Identify which cell holds the provided text, then report its (x, y) central coordinate. 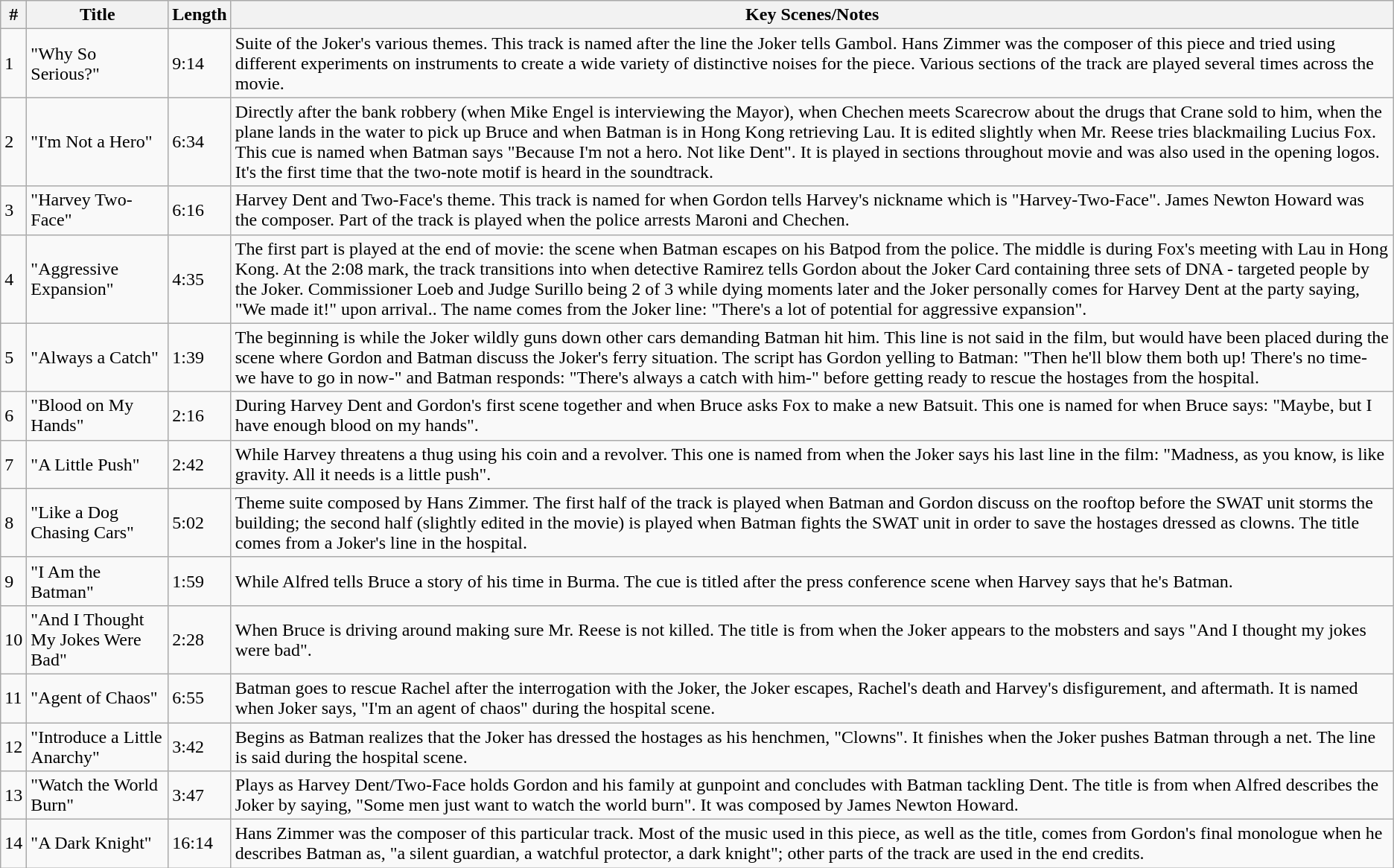
11 (13, 698)
"Like a Dog Chasing Cars" (98, 523)
10 (13, 639)
"Agent of Chaos" (98, 698)
16:14 (200, 844)
2:28 (200, 639)
Key Scenes/Notes (812, 15)
5 (13, 357)
"Watch the World Burn" (98, 795)
3 (13, 210)
"I Am the Batman" (98, 581)
5:02 (200, 523)
9:14 (200, 63)
"Always a Catch" (98, 357)
4 (13, 278)
6 (13, 415)
"And I Thought My Jokes Were Bad" (98, 639)
7 (13, 465)
2 (13, 141)
"A Little Push" (98, 465)
13 (13, 795)
"Introduce a Little Anarchy" (98, 746)
"A Dark Knight" (98, 844)
12 (13, 746)
4:35 (200, 278)
3:42 (200, 746)
"Harvey Two-Face" (98, 210)
Length (200, 15)
"I'm Not a Hero" (98, 141)
Title (98, 15)
6:34 (200, 141)
6:16 (200, 210)
"Blood on My Hands" (98, 415)
8 (13, 523)
# (13, 15)
3:47 (200, 795)
6:55 (200, 698)
1 (13, 63)
"Aggressive Expansion" (98, 278)
"Why So Serious?" (98, 63)
2:16 (200, 415)
1:59 (200, 581)
While Alfred tells Bruce a story of his time in Burma. The cue is titled after the press conference scene when Harvey says that he's Batman. (812, 581)
9 (13, 581)
14 (13, 844)
2:42 (200, 465)
1:39 (200, 357)
